Provide the (x, y) coordinate of the cell's center where the given text is located.  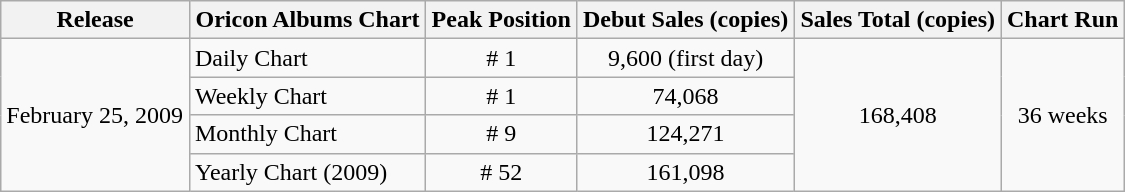
74,068 (686, 96)
9,600 (first day) (686, 58)
Chart Run (1062, 20)
Release (96, 20)
Yearly Chart (2009) (307, 172)
Weekly Chart (307, 96)
February 25, 2009 (96, 115)
Peak Position (502, 20)
# 9 (502, 134)
124,271 (686, 134)
168,408 (898, 115)
Oricon Albums Chart (307, 20)
161,098 (686, 172)
Sales Total (copies) (898, 20)
Debut Sales (copies) (686, 20)
Daily Chart (307, 58)
# 52 (502, 172)
36 weeks (1062, 115)
Monthly Chart (307, 134)
